Identify which cell holds the provided text, then report its [X, Y] central coordinate. 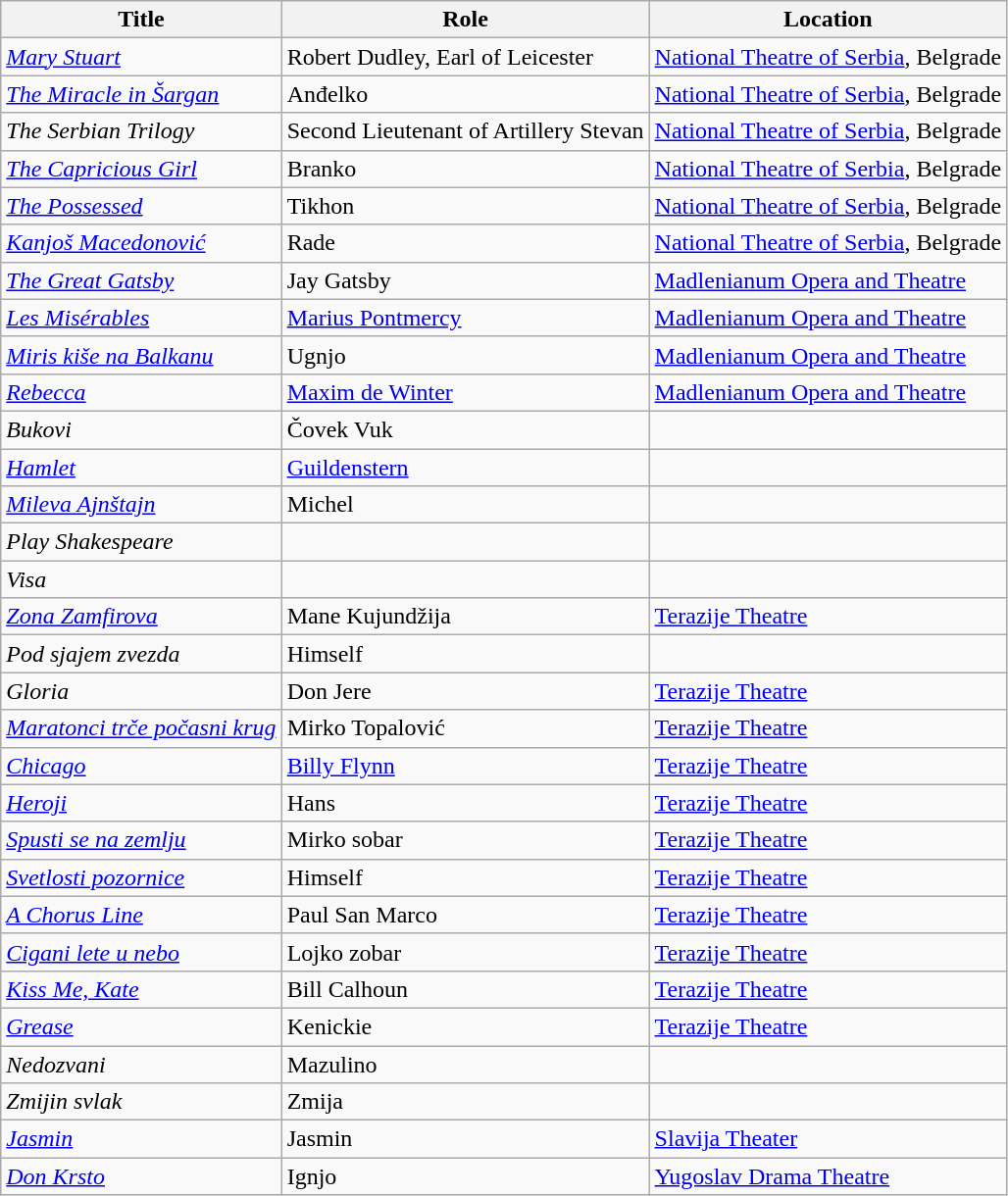
Robert Dudley, Earl of Leicester [465, 57]
Miris kiše na Balkanu [141, 355]
Nedozvani [141, 1064]
Hans [465, 803]
Anđelko [465, 94]
Čovek Vuk [465, 429]
The Miracle in Šargan [141, 94]
Lojko zobar [465, 952]
Bukovi [141, 429]
Don Krsto [141, 1176]
Grease [141, 1026]
Yugoslav Drama Theatre [828, 1176]
Heroji [141, 803]
Mane Kujundžija [465, 617]
Slavija Theater [828, 1139]
Role [465, 20]
Mileva Ajnštajn [141, 505]
Paul San Marco [465, 915]
Kiss Me, Kate [141, 989]
Title [141, 20]
Michel [465, 505]
Gloria [141, 691]
Svetlosti pozornice [141, 877]
Location [828, 20]
Bill Calhoun [465, 989]
Ugnjo [465, 355]
The Serbian Trilogy [141, 131]
Kanjoš Macedonović [141, 243]
Chicago [141, 766]
Visa [141, 579]
Tikhon [465, 206]
The Capricious Girl [141, 169]
Don Jere [465, 691]
Billy Flynn [465, 766]
Les Misérables [141, 318]
Hamlet [141, 468]
Mary Stuart [141, 57]
Guildenstern [465, 468]
Ignjo [465, 1176]
Jay Gatsby [465, 280]
Zmija [465, 1102]
Zona Zamfirova [141, 617]
Kenickie [465, 1026]
Play Shakespeare [141, 542]
Mirko sobar [465, 840]
Second Lieutenant of Artillery Stevan [465, 131]
The Great Gatsby [141, 280]
The Possessed [141, 206]
Mirko Topalović [465, 728]
Branko [465, 169]
Marius Pontmercy [465, 318]
Mazulino [465, 1064]
Zmijin svlak [141, 1102]
Rade [465, 243]
Maratonci trče počasni krug [141, 728]
Cigani lete u nebo [141, 952]
Pod sjajem zvezda [141, 654]
Spusti se na zemlju [141, 840]
A Chorus Line [141, 915]
Maxim de Winter [465, 392]
Rebecca [141, 392]
